Determine the (x, y) coordinate at the center of the cell enclosing the given text.  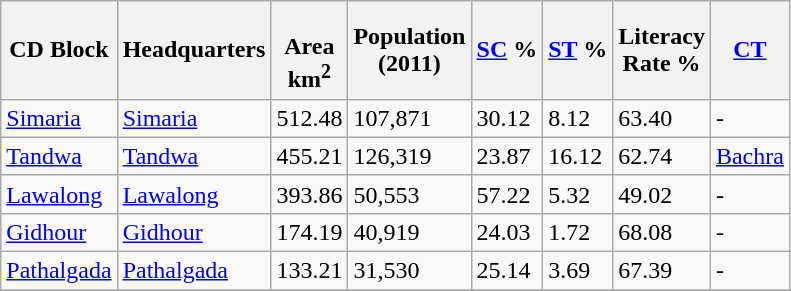
25.14 (507, 271)
Literacy Rate % (662, 50)
8.12 (578, 118)
50,553 (410, 194)
107,871 (410, 118)
5.32 (578, 194)
23.87 (507, 156)
63.40 (662, 118)
40,919 (410, 232)
1.72 (578, 232)
16.12 (578, 156)
ST % (578, 50)
Bachra (750, 156)
67.39 (662, 271)
30.12 (507, 118)
68.08 (662, 232)
Headquarters (194, 50)
Population(2011) (410, 50)
24.03 (507, 232)
174.19 (310, 232)
SC % (507, 50)
126,319 (410, 156)
57.22 (507, 194)
3.69 (578, 271)
455.21 (310, 156)
CT (750, 50)
Areakm2 (310, 50)
133.21 (310, 271)
393.86 (310, 194)
62.74 (662, 156)
512.48 (310, 118)
31,530 (410, 271)
49.02 (662, 194)
CD Block (59, 50)
